Identify which cell holds the provided text, then report its (x, y) central coordinate. 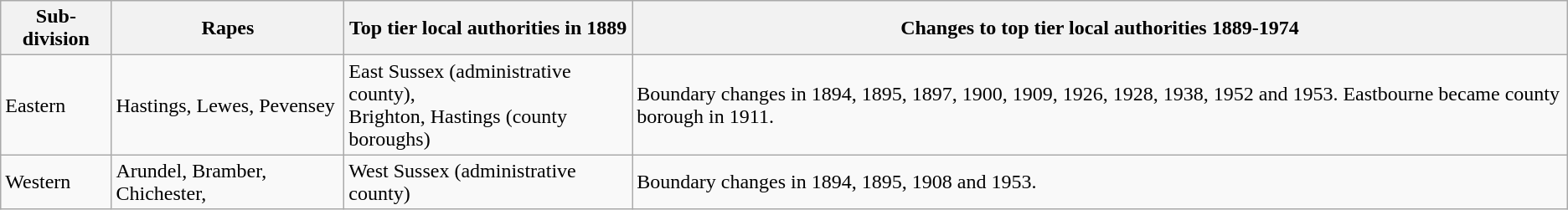
Sub-division (56, 28)
Western (56, 182)
Eastern (56, 105)
Boundary changes in 1894, 1895, 1908 and 1953. (1101, 182)
Changes to top tier local authorities 1889-1974 (1101, 28)
Arundel, Bramber, Chichester, (228, 182)
East Sussex (administrative county),Brighton, Hastings (county boroughs) (488, 105)
Rapes (228, 28)
Top tier local authorities in 1889 (488, 28)
West Sussex (administrative county) (488, 182)
Boundary changes in 1894, 1895, 1897, 1900, 1909, 1926, 1928, 1938, 1952 and 1953. Eastbourne became county borough in 1911. (1101, 105)
Hastings, Lewes, Pevensey (228, 105)
